From the cell containing the given text, extract its center point as [X, Y] coordinate. 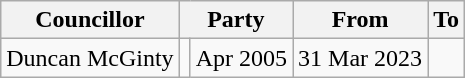
From [360, 20]
Apr 2005 [241, 58]
To [446, 20]
Party [236, 20]
Councillor [90, 20]
Duncan McGinty [90, 58]
31 Mar 2023 [360, 58]
